From the cell containing the given text, extract its center point as [X, Y] coordinate. 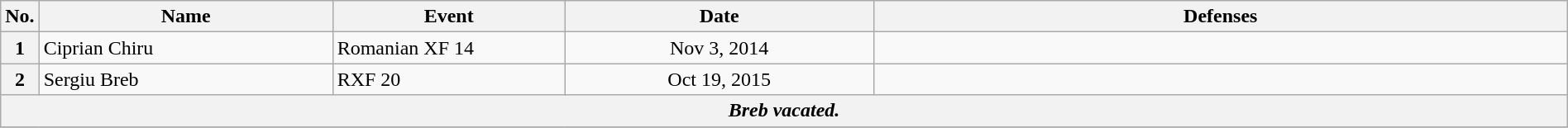
Oct 19, 2015 [719, 79]
Name [185, 17]
Nov 3, 2014 [719, 48]
Sergiu Breb [185, 79]
Date [719, 17]
1 [20, 48]
Breb vacated. [784, 111]
No. [20, 17]
Defenses [1221, 17]
2 [20, 79]
Romanian XF 14 [448, 48]
RXF 20 [448, 79]
Ciprian Chiru [185, 48]
Event [448, 17]
